Capture the cell that displays the provided text and extract its [x, y] central coordinate. 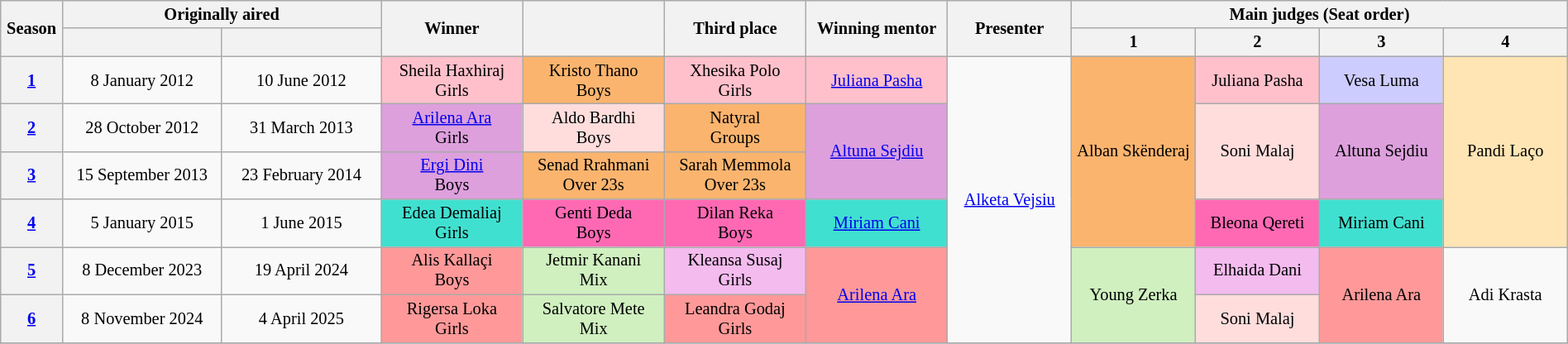
15 September 2013 [142, 175]
Main judges (Seat order) [1320, 14]
Xhesika PoloGirls [734, 80]
8 January 2012 [142, 80]
Alketa Vejsiu [1010, 199]
Bleona Qereti [1258, 223]
Sarah MemmolaOver 23s [734, 175]
Alban Skënderaj [1134, 152]
Season [31, 28]
Aldo BardhiBoys [594, 127]
4 April 2025 [301, 318]
Arilena AraGirls [452, 127]
Senad RrahmaniOver 23s [594, 175]
Sheila HaxhirajGirls [452, 80]
Vesa Luma [1381, 80]
8 December 2023 [142, 270]
Dilan RekaBoys [734, 223]
Kristo ThanoBoys [594, 80]
Jetmir KananiMix [594, 270]
Leandra GodajGirls [734, 318]
5 [31, 270]
23 February 2014 [301, 175]
6 [31, 318]
Elhaida Dani [1258, 270]
5 January 2015 [142, 223]
Genti DedaBoys [594, 223]
Edea DemaliajGirls [452, 223]
Alis KallaçiBoys [452, 270]
10 June 2012 [301, 80]
Presenter [1010, 28]
Winning mentor [877, 28]
Ergi DiniBoys [452, 175]
Originally aired [222, 14]
31 March 2013 [301, 127]
Young Zerka [1134, 294]
Third place [734, 28]
Kleansa SusajGirls [734, 270]
Adi Krasta [1505, 294]
Salvatore MeteMix [594, 318]
8 November 2024 [142, 318]
1 June 2015 [301, 223]
NatyralGroups [734, 127]
19 April 2024 [301, 270]
Winner [452, 28]
28 October 2012 [142, 127]
Pandi Laço [1505, 152]
Rigersa LokaGirls [452, 318]
